Return the (X, Y) coordinate for the center point of the cell that contains the specified text.  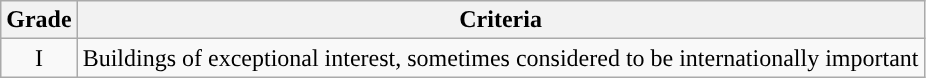
Criteria (500, 20)
Grade (39, 20)
Buildings of exceptional interest, sometimes considered to be internationally important (500, 58)
I (39, 58)
